Find where the given text appears and provide that cell's center as (X, Y) coordinate. 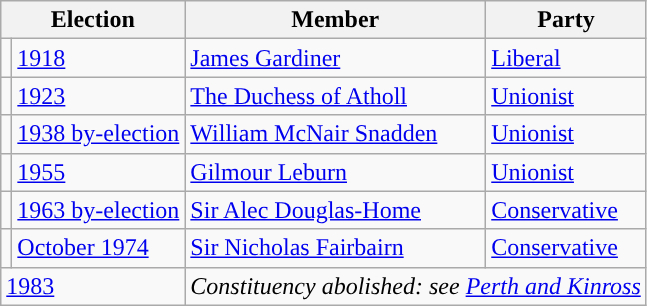
1963 by-election (98, 210)
1955 (98, 172)
1918 (98, 58)
Sir Nicholas Fairbairn (336, 248)
1938 by-election (98, 134)
James Gardiner (336, 58)
October 1974 (98, 248)
Member (336, 20)
William McNair Snadden (336, 134)
1923 (98, 96)
Liberal (566, 58)
Gilmour Leburn (336, 172)
1983 (93, 286)
Election (93, 20)
Sir Alec Douglas-Home (336, 210)
The Duchess of Atholl (336, 96)
Party (566, 20)
Constituency abolished: see Perth and Kinross (416, 286)
